From the cell containing the given text, extract its center point as [X, Y] coordinate. 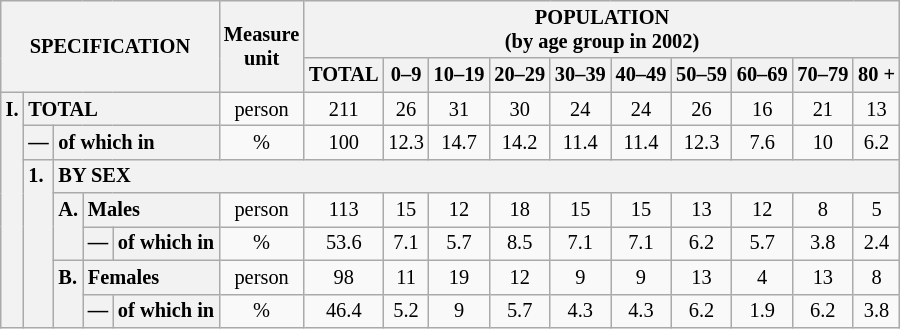
98 [344, 277]
40–49 [642, 75]
53.6 [344, 243]
SPECIFICATION [110, 46]
14.2 [520, 142]
4 [762, 277]
60–69 [762, 75]
5 [876, 210]
46.4 [344, 311]
8.5 [520, 243]
Females [151, 277]
Males [151, 210]
A. [68, 226]
31 [460, 109]
1.9 [762, 311]
211 [344, 109]
1. [38, 243]
18 [520, 210]
30–39 [580, 75]
10 [824, 142]
10–19 [460, 75]
5.2 [406, 311]
19 [460, 277]
0–9 [406, 75]
POPULATION (by age group in 2002) [602, 29]
80 + [876, 75]
I. [12, 210]
21 [824, 109]
16 [762, 109]
100 [344, 142]
70–79 [824, 75]
Measure unit [262, 46]
2.4 [876, 243]
14.7 [460, 142]
20–29 [520, 75]
30 [520, 109]
BY SEX [477, 176]
113 [344, 210]
11 [406, 277]
7.6 [762, 142]
B. [68, 294]
50–59 [702, 75]
